From the cell containing the given text, extract its center point as (x, y) coordinate. 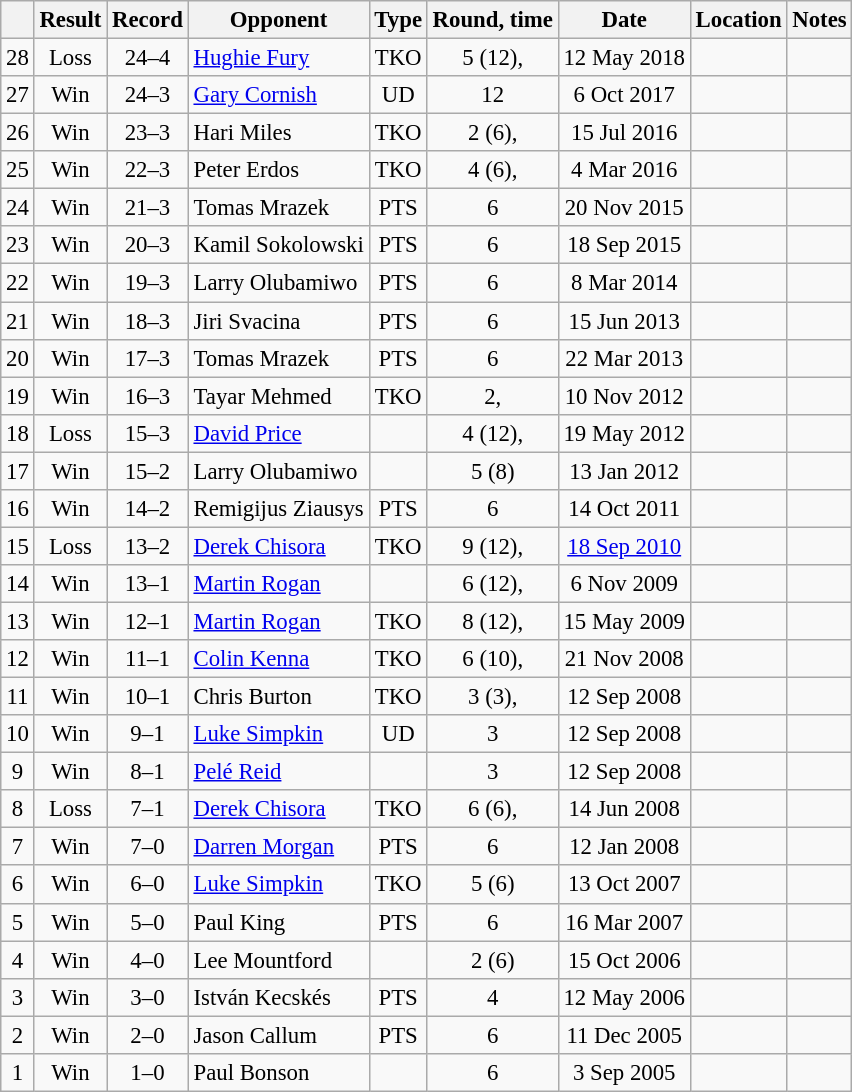
19 May 2012 (624, 433)
Lee Mountford (278, 960)
2–0 (148, 1035)
2 (6), (492, 133)
15 (18, 546)
Date (624, 20)
16–3 (148, 396)
Record (148, 20)
12 May 2006 (624, 997)
11 (18, 697)
13–1 (148, 584)
22 (18, 283)
19–3 (148, 283)
Hughie Fury (278, 58)
5 (6) (492, 885)
3 Sep 2005 (624, 1073)
David Price (278, 433)
Jason Callum (278, 1035)
6–0 (148, 885)
6 (10), (492, 659)
13 Jan 2012 (624, 471)
23 (18, 245)
Peter Erdos (278, 170)
15 Jun 2013 (624, 321)
26 (18, 133)
21 (18, 321)
Darren Morgan (278, 847)
Notes (820, 20)
14 Jun 2008 (624, 809)
25 (18, 170)
6 (6), (492, 809)
22 Mar 2013 (624, 358)
9 (12), (492, 546)
4 (6), (492, 170)
2 (6) (492, 960)
19 (18, 396)
15–2 (148, 471)
8 (12), (492, 621)
15 Oct 2006 (624, 960)
18 Sep 2015 (624, 245)
8 Mar 2014 (624, 283)
24–4 (148, 58)
18 Sep 2010 (624, 546)
16 Mar 2007 (624, 922)
4 (12), (492, 433)
4–0 (148, 960)
23–3 (148, 133)
12–1 (148, 621)
13 (18, 621)
18–3 (148, 321)
13 Oct 2007 (624, 885)
10 (18, 734)
1 (18, 1073)
14 (18, 584)
18 (18, 433)
István Kecskés (278, 997)
5 (12), (492, 58)
6 (12), (492, 584)
9 (18, 772)
2, (492, 396)
20 Nov 2015 (624, 208)
14 Oct 2011 (624, 509)
Gary Cornish (278, 95)
27 (18, 95)
13–2 (148, 546)
20–3 (148, 245)
24–3 (148, 95)
21–3 (148, 208)
20 (18, 358)
5 (18, 922)
12 May 2018 (624, 58)
28 (18, 58)
Paul Bonson (278, 1073)
Hari Miles (278, 133)
Paul King (278, 922)
8–1 (148, 772)
16 (18, 509)
Remigijus Ziausys (278, 509)
Type (398, 20)
4 Mar 2016 (624, 170)
15 Jul 2016 (624, 133)
Location (738, 20)
14–2 (148, 509)
5 (8) (492, 471)
Jiri Svacina (278, 321)
11 Dec 2005 (624, 1035)
6 Oct 2017 (624, 95)
1–0 (148, 1073)
10 Nov 2012 (624, 396)
2 (18, 1035)
3–0 (148, 997)
21 Nov 2008 (624, 659)
7–0 (148, 847)
15–3 (148, 433)
9–1 (148, 734)
17 (18, 471)
Chris Burton (278, 697)
6 Nov 2009 (624, 584)
3 (3), (492, 697)
Colin Kenna (278, 659)
5–0 (148, 922)
22–3 (148, 170)
8 (18, 809)
7 (18, 847)
Round, time (492, 20)
15 May 2009 (624, 621)
24 (18, 208)
7–1 (148, 809)
Tayar Mehmed (278, 396)
Opponent (278, 20)
10–1 (148, 697)
11–1 (148, 659)
12 Jan 2008 (624, 847)
17–3 (148, 358)
Kamil Sokolowski (278, 245)
Pelé Reid (278, 772)
Result (70, 20)
